Find where the given text appears and provide that cell's center as [X, Y] coordinate. 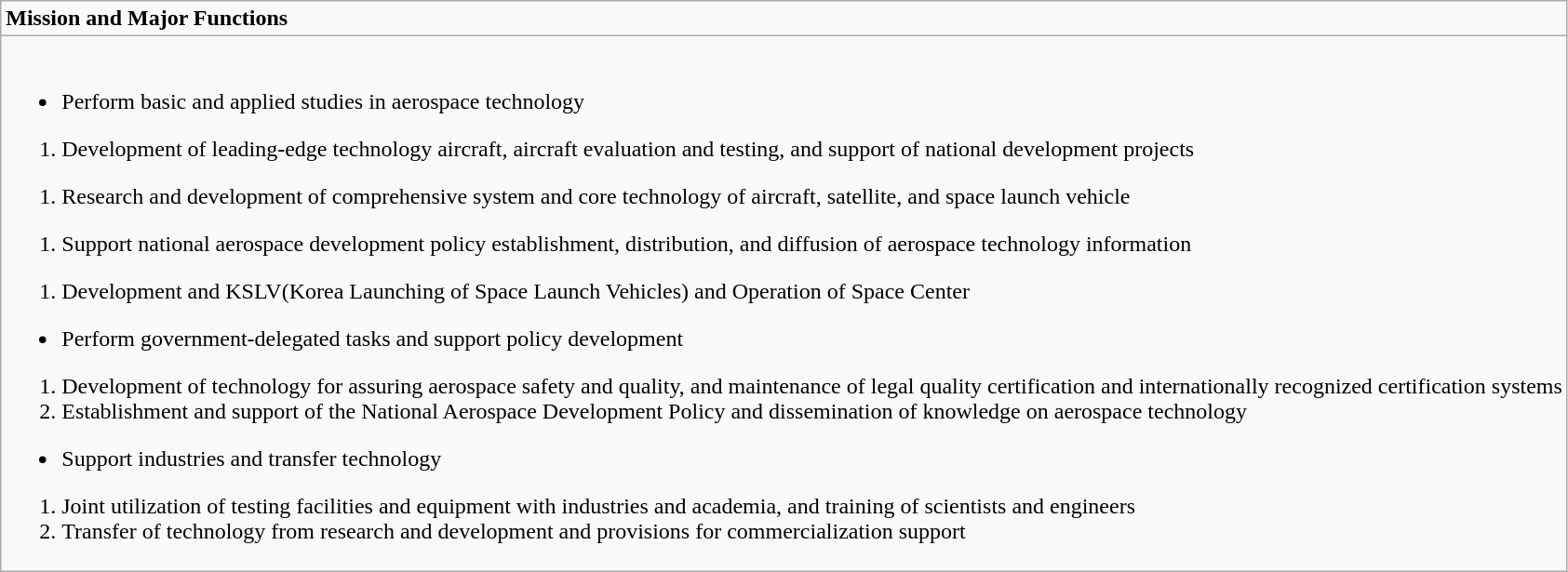
Mission and Major Functions [784, 19]
